Detect which cell encompasses the target text, then output its [x, y] center coordinate. 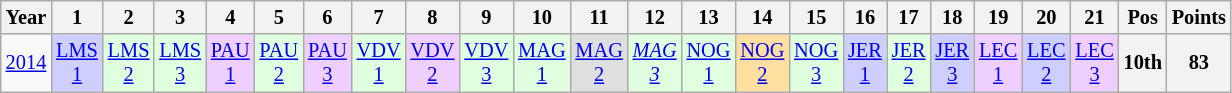
LMS1 [77, 63]
1 [77, 17]
Year [26, 17]
18 [952, 17]
JER3 [952, 63]
MAG2 [598, 63]
Pos [1143, 17]
11 [598, 17]
LEC2 [1046, 63]
JER1 [865, 63]
9 [486, 17]
10th [1143, 63]
7 [379, 17]
NOG3 [816, 63]
MAG1 [542, 63]
6 [328, 17]
2 [129, 17]
15 [816, 17]
21 [1094, 17]
VDV3 [486, 63]
20 [1046, 17]
VDV2 [433, 63]
Points [1199, 17]
LEC1 [998, 63]
4 [230, 17]
LMS3 [180, 63]
NOG2 [762, 63]
MAG3 [655, 63]
13 [709, 17]
5 [280, 17]
12 [655, 17]
8 [433, 17]
VDV1 [379, 63]
PAU3 [328, 63]
LEC3 [1094, 63]
16 [865, 17]
3 [180, 17]
83 [1199, 63]
PAU2 [280, 63]
17 [909, 17]
2014 [26, 63]
LMS2 [129, 63]
14 [762, 17]
10 [542, 17]
JER2 [909, 63]
PAU1 [230, 63]
NOG1 [709, 63]
19 [998, 17]
